Pinpoint the cell where the given text exists, returning its [x, y] midpoint coordinate. 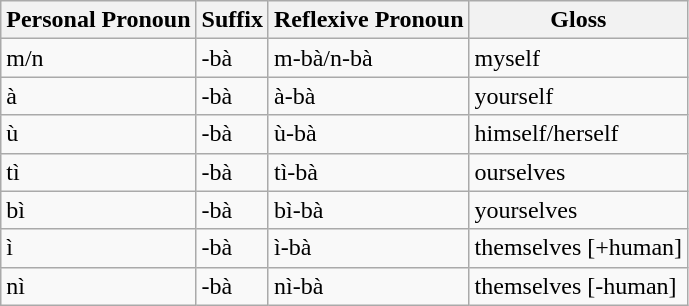
à-bà [368, 96]
Personal Pronoun [98, 20]
tì-bà [368, 172]
ì-bà [368, 248]
himself/herself [578, 134]
nì-bà [368, 286]
yourself [578, 96]
ourselves [578, 172]
m/n [98, 58]
themselves [-human] [578, 286]
themselves [+human] [578, 248]
à [98, 96]
m-bà/n-bà [368, 58]
Reflexive Pronoun [368, 20]
Gloss [578, 20]
ù [98, 134]
tì [98, 172]
yourselves [578, 210]
ù-bà [368, 134]
ì [98, 248]
Suffix [232, 20]
nì [98, 286]
bì [98, 210]
myself [578, 58]
bì-bà [368, 210]
